Pinpoint the cell where the given text exists, returning its [x, y] midpoint coordinate. 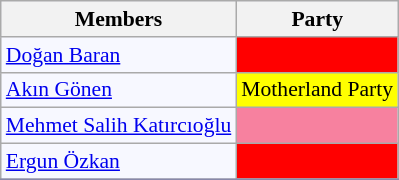
Akın Gönen [119, 90]
Party [317, 19]
Ergun Özkan [119, 162]
Doğan Baran [119, 55]
Mehmet Salih Katırcıoğlu [119, 126]
Motherland Party [317, 90]
Members [119, 19]
